Pinpoint the cell where the given text exists, returning its (X, Y) midpoint coordinate. 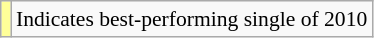
Indicates best-performing single of 2010 (192, 19)
